Extract the [x, y] coordinate from the center of the cell holding the provided text.  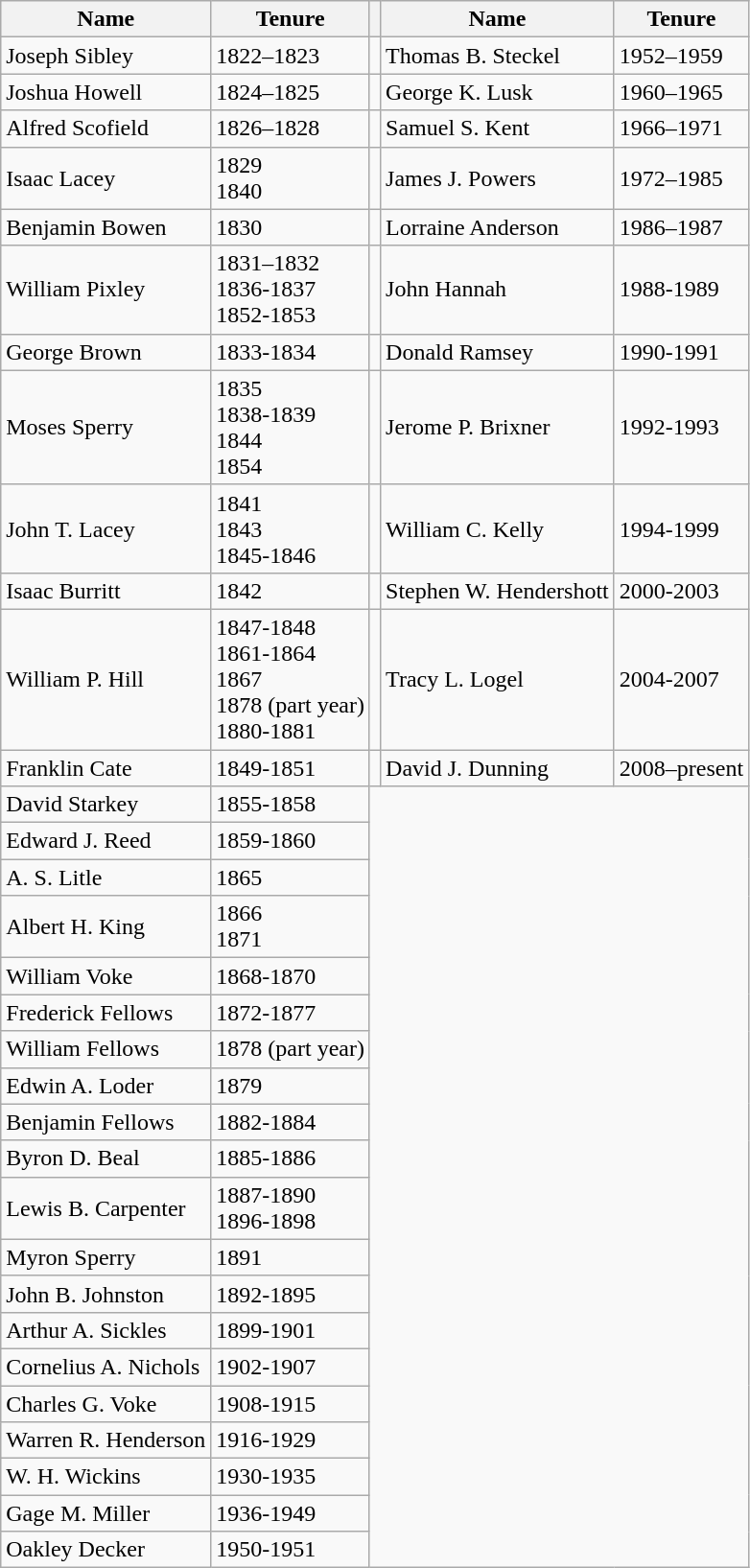
Byron D. Beal [105, 1158]
1952–1959 [681, 56]
1936-1949 [291, 1513]
William Pixley [105, 290]
John T. Lacey [105, 528]
1966–1971 [681, 129]
Samuel S. Kent [498, 129]
John B. Johnston [105, 1294]
Jerome P. Brixner [498, 428]
1878 (part year) [291, 1049]
18351838-183918441854 [291, 428]
George Brown [105, 352]
1916-1929 [291, 1440]
W. H. Wickins [105, 1477]
Tracy L. Logel [498, 679]
John Hannah [498, 290]
William Voke [105, 976]
Benjamin Bowen [105, 227]
Edwin A. Loder [105, 1086]
1842 [291, 591]
Oakley Decker [105, 1550]
Thomas B. Steckel [498, 56]
David J. Dunning [498, 768]
2004-2007 [681, 679]
1902-1907 [291, 1367]
Frederick Fellows [105, 1013]
Gage M. Miller [105, 1513]
1892-1895 [291, 1294]
William C. Kelly [498, 528]
James J. Powers [498, 178]
1891 [291, 1257]
1992-1993 [681, 428]
1831–18321836-18371852-1853 [291, 290]
1986–1987 [681, 227]
Albert H. King [105, 926]
Isaac Burritt [105, 591]
Cornelius A. Nichols [105, 1367]
Charles G. Voke [105, 1403]
1960–1965 [681, 92]
1899-1901 [291, 1330]
1859-1860 [291, 841]
2008–present [681, 768]
1833-1834 [291, 352]
Joseph Sibley [105, 56]
1826–1828 [291, 129]
1855-1858 [291, 805]
1824–1825 [291, 92]
1994-1999 [681, 528]
1990-1991 [681, 352]
Isaac Lacey [105, 178]
1849-1851 [291, 768]
Alfred Scofield [105, 129]
2000-2003 [681, 591]
Benjamin Fellows [105, 1122]
A. S. Litle [105, 878]
Lorraine Anderson [498, 227]
David Starkey [105, 805]
1872-1877 [291, 1013]
1822–1823 [291, 56]
Stephen W. Hendershott [498, 591]
1887-18901896-1898 [291, 1208]
Moses Sperry [105, 428]
1908-1915 [291, 1403]
18291840 [291, 178]
1868-1870 [291, 976]
Arthur A. Sickles [105, 1330]
184118431845-1846 [291, 528]
1988-1989 [681, 290]
1972–1985 [681, 178]
Franklin Cate [105, 768]
1865 [291, 878]
Edward J. Reed [105, 841]
Myron Sperry [105, 1257]
1847-18481861-186418671878 (part year)1880-1881 [291, 679]
Warren R. Henderson [105, 1440]
1830 [291, 227]
1885-1886 [291, 1158]
Lewis B. Carpenter [105, 1208]
1950-1951 [291, 1550]
William P. Hill [105, 679]
William Fellows [105, 1049]
Donald Ramsey [498, 352]
George K. Lusk [498, 92]
1879 [291, 1086]
1930-1935 [291, 1477]
Joshua Howell [105, 92]
1882-1884 [291, 1122]
18661871 [291, 926]
